Scan for the cell matching the given text and deliver its [x, y] coordinate at center. 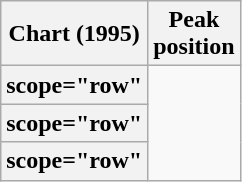
Peakposition [194, 34]
Chart (1995) [74, 34]
